Determine the (X, Y) coordinate at the center of the cell enclosing the given text.  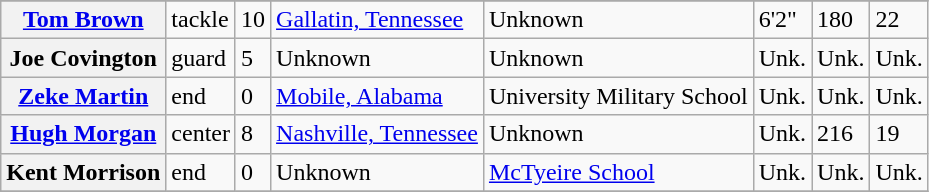
10 (252, 20)
216 (841, 134)
guard (201, 58)
Joe Covington (84, 58)
center (201, 134)
tackle (201, 20)
University Military School (618, 96)
5 (252, 58)
Hugh Morgan (84, 134)
19 (899, 134)
Kent Morrison (84, 172)
Zeke Martin (84, 96)
6'2" (782, 20)
8 (252, 134)
Tom Brown (84, 20)
180 (841, 20)
McTyeire School (618, 172)
22 (899, 20)
Nashville, Tennessee (378, 134)
Mobile, Alabama (378, 96)
Gallatin, Tennessee (378, 20)
